Provide the (x, y) coordinate of the cell's center where the given text is located.  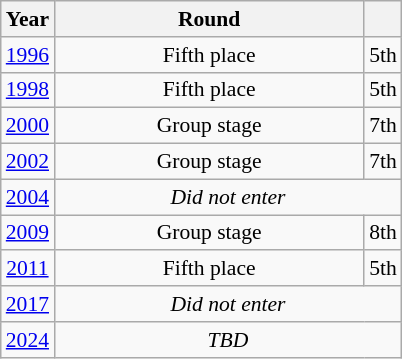
1998 (28, 90)
2004 (28, 197)
2009 (28, 233)
Year (28, 19)
TBD (228, 340)
2000 (28, 126)
Round (209, 19)
2024 (28, 340)
1996 (28, 55)
2011 (28, 269)
2017 (28, 304)
2002 (28, 162)
8th (383, 233)
